Find where the given text appears and provide that cell's center as (X, Y) coordinate. 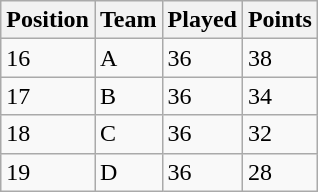
18 (48, 134)
34 (280, 96)
16 (48, 58)
C (128, 134)
Position (48, 20)
38 (280, 58)
A (128, 58)
B (128, 96)
32 (280, 134)
Team (128, 20)
Played (202, 20)
17 (48, 96)
28 (280, 172)
19 (48, 172)
Points (280, 20)
D (128, 172)
